Determine the [X, Y] coordinate at the center of the cell enclosing the given text.  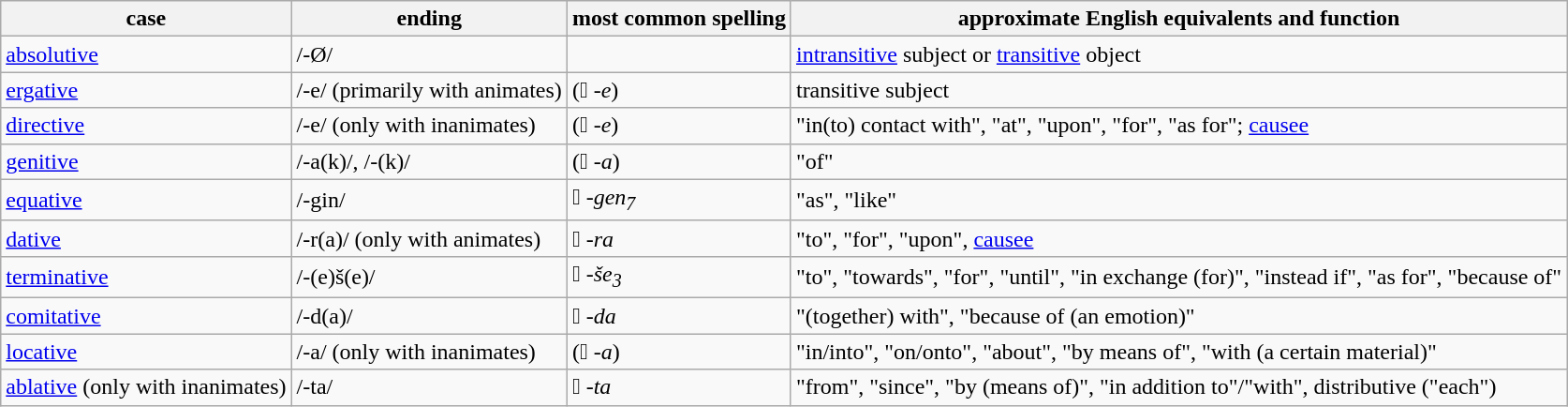
/-Ø/ [429, 54]
"to", "towards", "for", "until", "in exchange (for)", "instead if", "as for", "because of" [1178, 277]
approximate English equivalents and function [1178, 19]
"in/into", "on/onto", "about", "by means of", "with (a certain material)" [1178, 352]
transitive subject [1178, 90]
"to", "for", "upon", causee [1178, 238]
/-e/ (primarily with animates) [429, 90]
intransitive subject or transitive object [1178, 54]
case [146, 19]
directive [146, 126]
ablative (only with inanimates) [146, 387]
/-gin/ [429, 200]
/-ta/ [429, 387]
/-a(k)/, /-(k)/ [429, 161]
"in(to) contact with", "at", "upon", "for", "as for"; causee [1178, 126]
ending [429, 19]
"from", "since", "by (means of)", "in addition to"/"with", distributive ("each") [1178, 387]
terminative [146, 277]
/-(e)š(e)/ [429, 277]
genitive [146, 161]
absolutive [146, 54]
ergative [146, 90]
𒁕 -da [678, 316]
/-d(a)/ [429, 316]
/-e/ (only with inanimates) [429, 126]
/-r(a)/ (only with animates) [429, 238]
"of" [1178, 161]
equative [146, 200]
/-a/ (only with inanimates) [429, 352]
𒊏 -ra [678, 238]
𒂠 -še3 [678, 277]
𒋫 -ta [678, 387]
most common spelling [678, 19]
comitative [146, 316]
dative [146, 238]
"(together) with", "because of (an emotion)" [1178, 316]
locative [146, 352]
"as", "like" [1178, 200]
𒁶 -gen7 [678, 200]
